Determine the [x, y] coordinate at the center of the cell enclosing the given text.  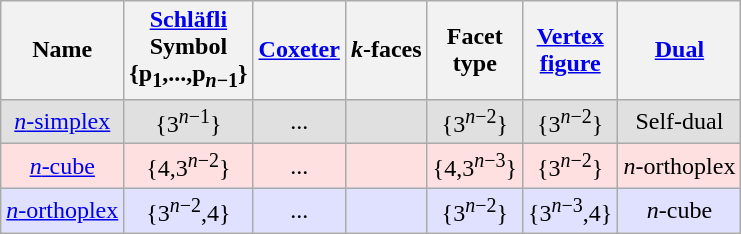
n-simplex [62, 122]
Facettype [474, 50]
{4,3n−3} [474, 166]
Vertexfigure [570, 50]
Self-dual [680, 122]
{3n−1} [188, 122]
k-faces [386, 50]
SchläfliSymbol{p1,...,pn−1} [188, 50]
Dual [680, 50]
Name [62, 50]
{4,3n−2} [188, 166]
{3n−2,4} [188, 210]
{3n−3,4} [570, 210]
Coxeter [299, 50]
